Capture the cell that displays the provided text and extract its [x, y] central coordinate. 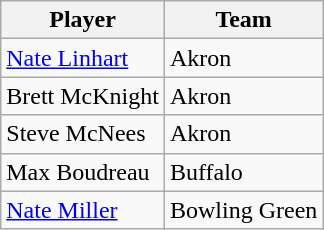
Bowling Green [243, 210]
Team [243, 20]
Brett McKnight [83, 96]
Player [83, 20]
Nate Miller [83, 210]
Buffalo [243, 172]
Steve McNees [83, 134]
Max Boudreau [83, 172]
Nate Linhart [83, 58]
